Scan for the cell matching the given text and deliver its (x, y) coordinate at center. 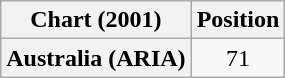
71 (238, 58)
Australia (ARIA) (96, 58)
Chart (2001) (96, 20)
Position (238, 20)
